Locate the cell with the specified text and output its (x, y) center coordinate. 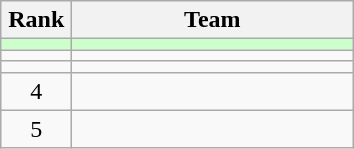
5 (36, 129)
Rank (36, 20)
Team (212, 20)
4 (36, 91)
